Scan for the cell matching the given text and deliver its [x, y] coordinate at center. 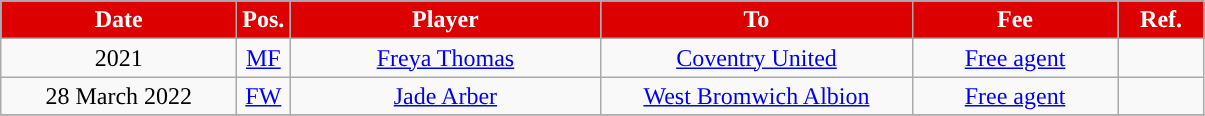
Freya Thomas [446, 58]
MF [264, 58]
Pos. [264, 20]
Jade Arber [446, 96]
To [756, 20]
FW [264, 96]
Player [446, 20]
28 March 2022 [119, 96]
West Bromwich Albion [756, 96]
Ref. [1161, 20]
Fee [1015, 20]
Date [119, 20]
Coventry United [756, 58]
2021 [119, 58]
